Search for the cell housing the specified text and yield its (X, Y) center coordinate. 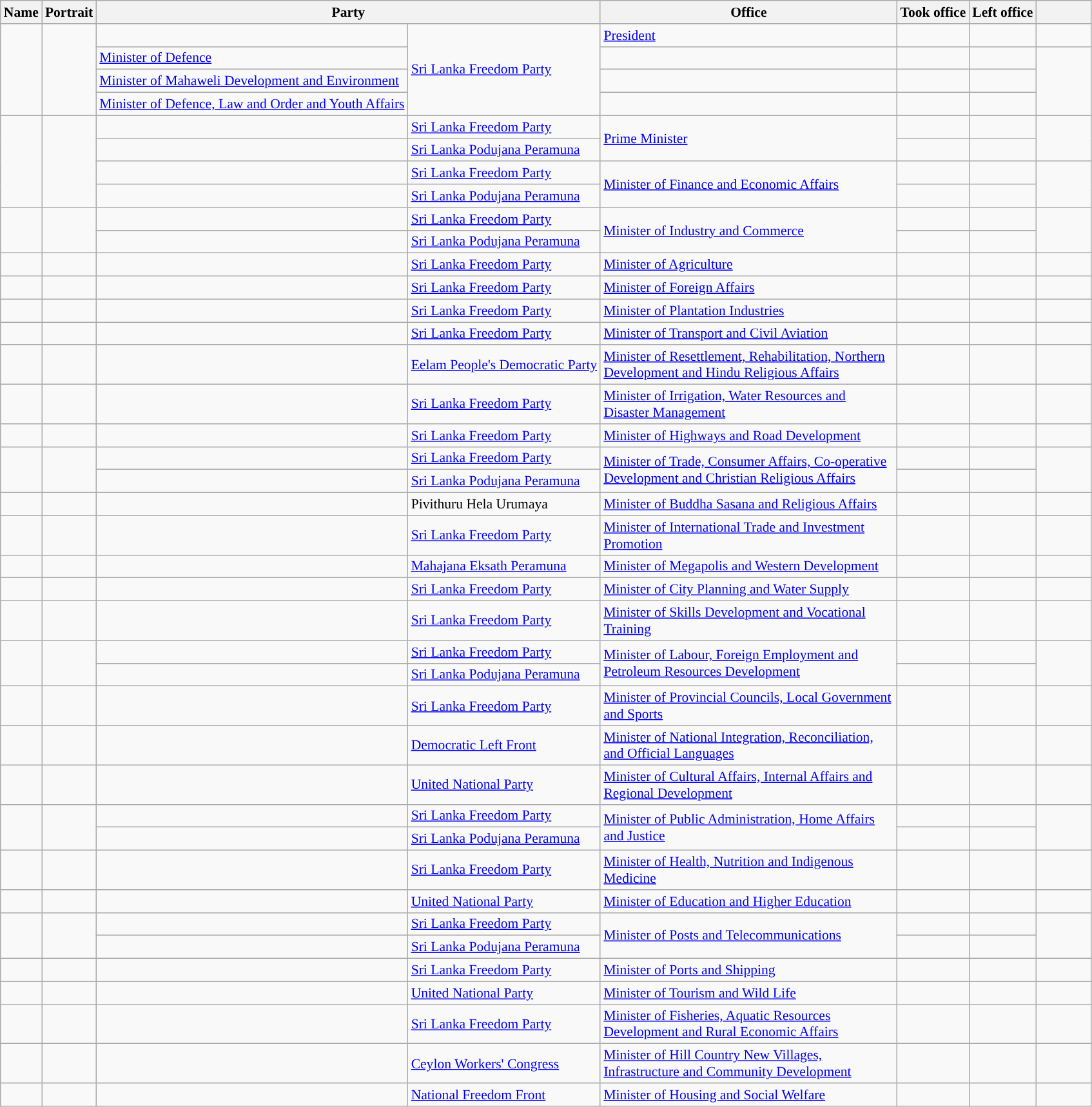
Minister of Irrigation, Water Resources and Disaster Management (748, 405)
Name (21, 12)
Minister of Fisheries, Aquatic Resources Development and Rural Economic Affairs (748, 1025)
Minister of Skills Development and Vocational Training (748, 621)
Ceylon Workers' Congress (504, 1063)
Minister of Provincial Councils, Local Government and Sports (748, 706)
Minister of Agriculture (748, 265)
Minister of Foreign Affairs (748, 288)
Minister of Industry and Commerce (748, 231)
Left office (1002, 12)
Minister of Labour, Foreign Employment and Petroleum Resources Development (748, 664)
Minister of Ports and Shipping (748, 970)
Minister of Hill Country New Villages, Infrastructure and Community Development (748, 1063)
Minister of Plantation Industries (748, 311)
Office (748, 12)
Minister of Mahaweli Development and Environment (251, 81)
National Freedom Front (504, 1095)
Minister of International Trade and Investment Promotion (748, 535)
Minister of Public Administration, Home Affairs and Justice (748, 827)
Minister of Cultural Affairs, Internal Affairs and Regional Development (748, 785)
Minister of Buddha Sasana and Religious Affairs (748, 505)
Minister of Health, Nutrition and Indigenous Medicine (748, 870)
Prime Minister (748, 138)
Minister of Transport and Civil Aviation (748, 334)
Eelam People's Democratic Party (504, 365)
Minister of Education and Higher Education (748, 901)
Minister of Posts and Telecommunications (748, 936)
Minister of Tourism and Wild Life (748, 993)
Portrait (69, 12)
Minister of Resettlement, Rehabilitation, Northern Development and Hindu Religious Affairs (748, 365)
Party (348, 12)
Minister of Finance and Economic Affairs (748, 184)
Took office (933, 12)
Minister of Defence, Law and Order and Youth Affairs (251, 104)
Mahajana Eksath Peramuna (504, 566)
Minister of Housing and Social Welfare (748, 1095)
Minister of Defence (251, 58)
President (748, 35)
Minister of Trade, Consumer Affairs, Co-operative Development and Christian Religious Affairs (748, 469)
Minister of Highways and Road Development (748, 436)
Minister of Megapolis and Western Development (748, 566)
Minister of City Planning and Water Supply (748, 590)
Pivithuru Hela Urumaya (504, 505)
Democratic Left Front (504, 745)
Minister of National Integration, Reconciliation, and Official Languages (748, 745)
